Search for the cell housing the specified text and yield its [X, Y] center coordinate. 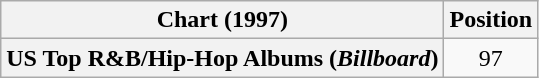
Chart (1997) [222, 20]
Position [491, 20]
US Top R&B/Hip-Hop Albums (Billboard) [222, 58]
97 [491, 58]
